Scan for the cell matching the given text and deliver its (X, Y) coordinate at center. 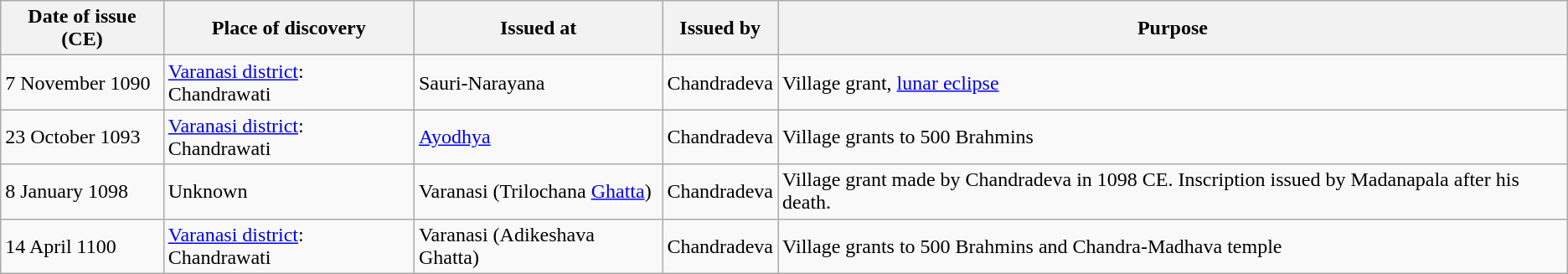
Varanasi (Adikeshava Ghatta) (538, 246)
14 April 1100 (82, 246)
Unknown (288, 191)
Village grant, lunar eclipse (1173, 82)
Village grants to 500 Brahmins (1173, 137)
Date of issue (CE) (82, 28)
Village grants to 500 Brahmins and Chandra-Madhava temple (1173, 246)
Purpose (1173, 28)
Issued by (720, 28)
Ayodhya (538, 137)
8 January 1098 (82, 191)
Issued at (538, 28)
Varanasi (Trilochana Ghatta) (538, 191)
Sauri-Narayana (538, 82)
Village grant made by Chandradeva in 1098 CE. Inscription issued by Madanapala after his death. (1173, 191)
23 October 1093 (82, 137)
Place of discovery (288, 28)
7 November 1090 (82, 82)
